Output the (x, y) coordinate of the center of the cell containing the given text.  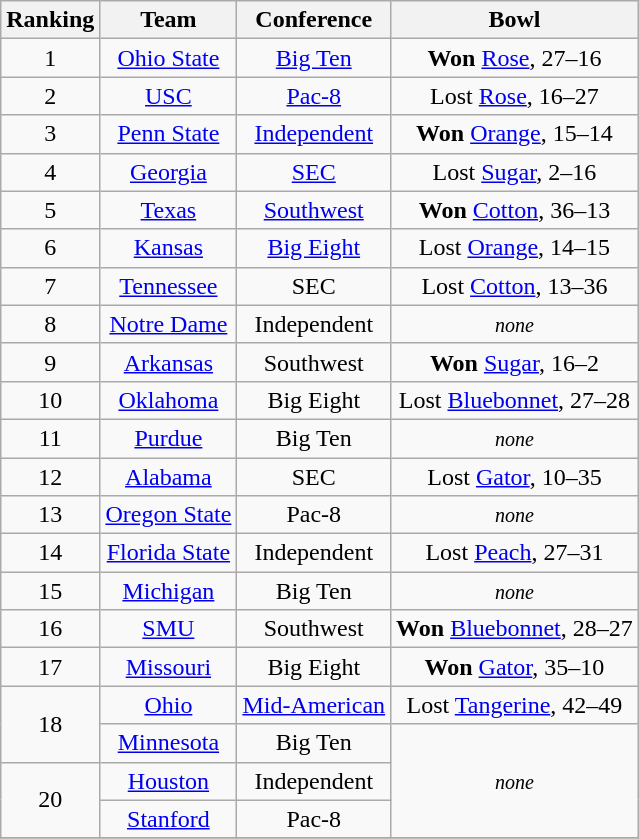
Missouri (168, 667)
Georgia (168, 172)
14 (50, 553)
Notre Dame (168, 324)
Won Cotton, 36–13 (515, 210)
18 (50, 724)
Lost Sugar, 2–16 (515, 172)
Ohio (168, 705)
Won Bluebonnet, 28–27 (515, 629)
6 (50, 248)
8 (50, 324)
Purdue (168, 438)
Won Orange, 15–14 (515, 134)
Florida State (168, 553)
Lost Peach, 27–31 (515, 553)
20 (50, 800)
Lost Cotton, 13–36 (515, 286)
SMU (168, 629)
7 (50, 286)
Minnesota (168, 743)
1 (50, 58)
Texas (168, 210)
Lost Rose, 16–27 (515, 96)
13 (50, 515)
15 (50, 591)
Mid-American (314, 705)
3 (50, 134)
Conference (314, 20)
Won Gator, 35–10 (515, 667)
Bowl (515, 20)
9 (50, 362)
Lost Orange, 14–15 (515, 248)
16 (50, 629)
Michigan (168, 591)
Alabama (168, 477)
Oklahoma (168, 400)
17 (50, 667)
Oregon State (168, 515)
Penn State (168, 134)
Tennessee (168, 286)
10 (50, 400)
Houston (168, 781)
5 (50, 210)
Won Sugar, 16–2 (515, 362)
12 (50, 477)
11 (50, 438)
Stanford (168, 819)
Arkansas (168, 362)
Lost Gator, 10–35 (515, 477)
Lost Tangerine, 42–49 (515, 705)
Won Rose, 27–16 (515, 58)
Kansas (168, 248)
Lost Bluebonnet, 27–28 (515, 400)
Ohio State (168, 58)
USC (168, 96)
4 (50, 172)
2 (50, 96)
Ranking (50, 20)
Team (168, 20)
